Scan for the cell matching the given text and deliver its (X, Y) coordinate at center. 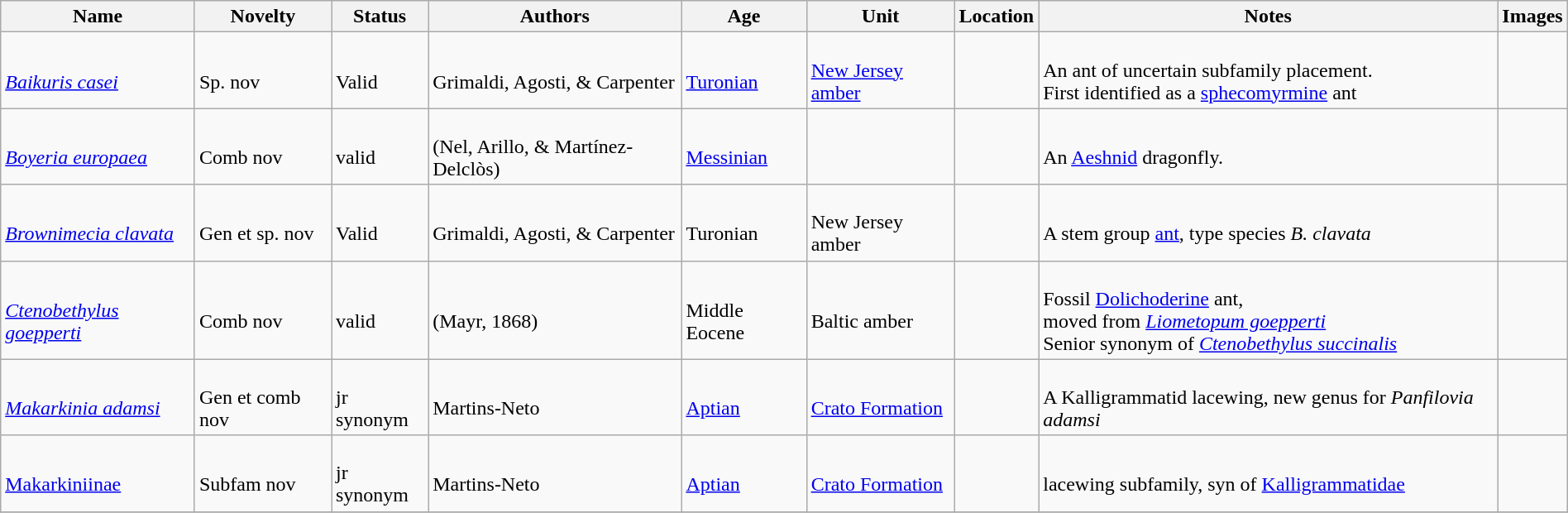
Fossil Dolichoderine ant, moved from Liometopum goepperti Senior synonym of Ctenobethylus succinalis (1269, 309)
Subfam nov (263, 473)
A stem group ant, type species B. clavata (1269, 223)
A Kalligrammatid lacewing, new genus for Panfilovia adamsi (1269, 397)
Brownimecia clavata (98, 223)
Gen et sp. nov (263, 223)
Middle Eocene (744, 309)
Novelty (263, 17)
Boyeria europaea (98, 146)
Ctenobethylus goepperti (98, 309)
Authors (555, 17)
Makarkiniinae (98, 473)
Makarkinia adamsi (98, 397)
(Nel, Arillo, & Martínez-Delclòs) (555, 146)
Baltic amber (880, 309)
An Aeshnid dragonfly. (1269, 146)
Messinian (744, 146)
Notes (1269, 17)
Age (744, 17)
Baikuris casei (98, 70)
Name (98, 17)
lacewing subfamily, syn of Kalligrammatidae (1269, 473)
Images (1532, 17)
Gen et comb nov (263, 397)
Sp. nov (263, 70)
Status (379, 17)
An ant of uncertain subfamily placement. First identified as a sphecomyrmine ant (1269, 70)
(Mayr, 1868) (555, 309)
Unit (880, 17)
Location (997, 17)
